For the text-containing cell, return its midpoint in (X, Y) coordinate format. 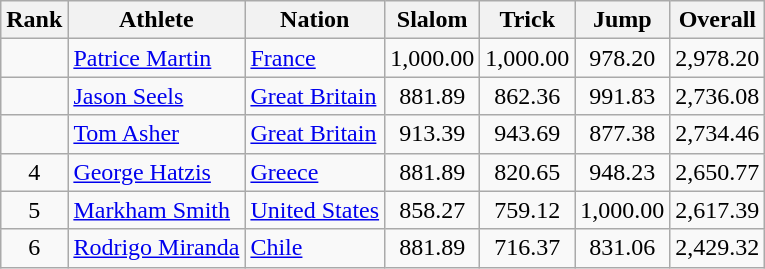
Jump (622, 20)
Rank (34, 20)
Greece (315, 172)
978.20 (622, 58)
4 (34, 172)
2,617.39 (718, 210)
Trick (528, 20)
Slalom (432, 20)
United States (315, 210)
991.83 (622, 96)
943.69 (528, 134)
716.37 (528, 248)
Tom Asher (156, 134)
Athlete (156, 20)
862.36 (528, 96)
2,650.77 (718, 172)
858.27 (432, 210)
877.38 (622, 134)
6 (34, 248)
2,429.32 (718, 248)
759.12 (528, 210)
George Hatzis (156, 172)
Patrice Martin (156, 58)
Chile (315, 248)
Rodrigo Miranda (156, 248)
948.23 (622, 172)
Nation (315, 20)
Markham Smith (156, 210)
2,978.20 (718, 58)
France (315, 58)
2,736.08 (718, 96)
Overall (718, 20)
820.65 (528, 172)
2,734.46 (718, 134)
5 (34, 210)
Jason Seels (156, 96)
831.06 (622, 248)
913.39 (432, 134)
